From the cell containing the given text, extract its center point as (x, y) coordinate. 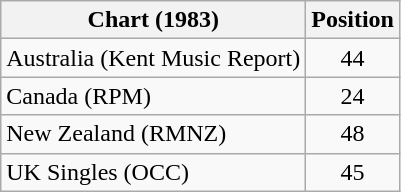
48 (353, 134)
45 (353, 172)
Chart (1983) (154, 20)
Australia (Kent Music Report) (154, 58)
44 (353, 58)
Canada (RPM) (154, 96)
Position (353, 20)
UK Singles (OCC) (154, 172)
New Zealand (RMNZ) (154, 134)
24 (353, 96)
